Detect which cell encompasses the target text, then output its [x, y] center coordinate. 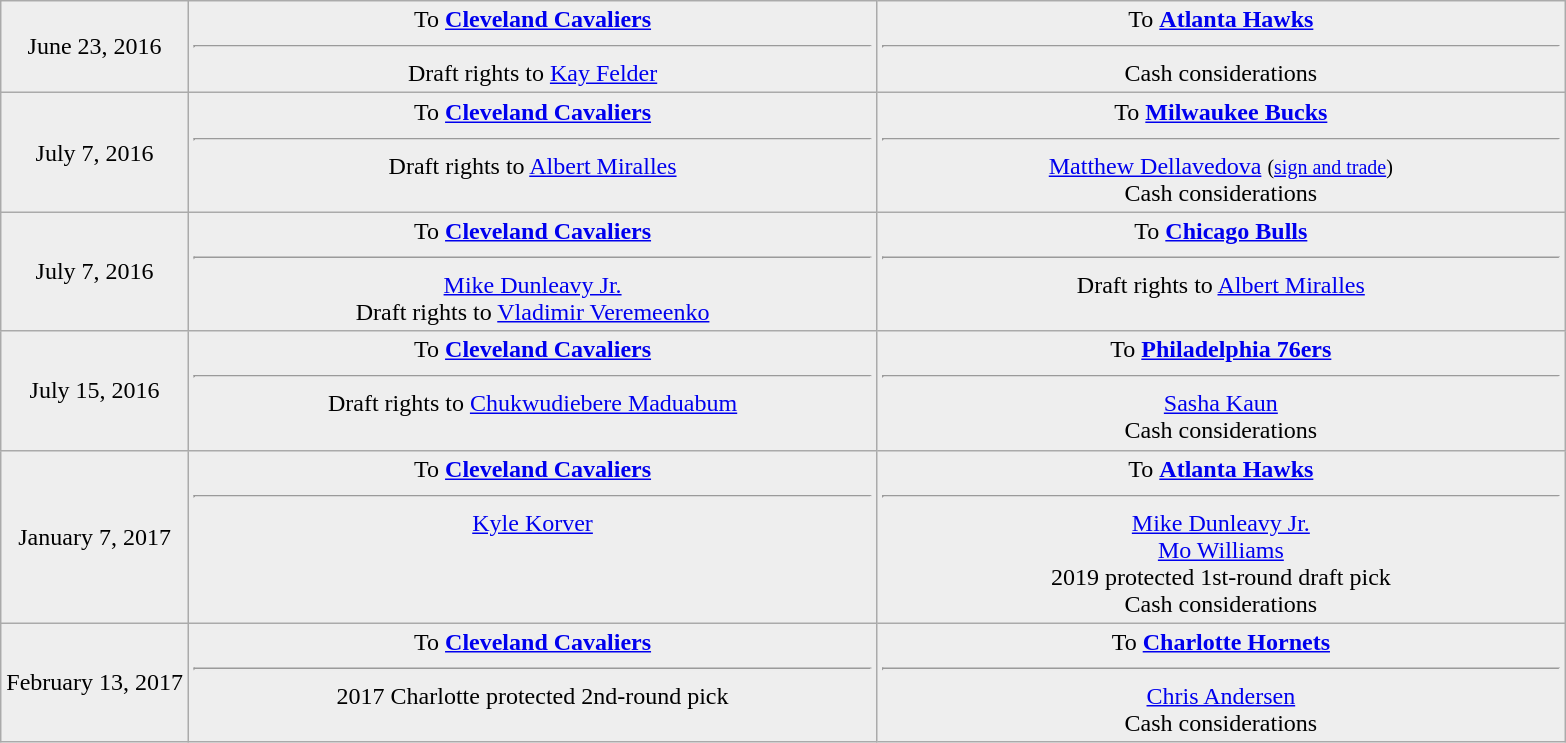
To Milwaukee BucksMatthew Dellavedova (sign and trade) Cash considerations [1221, 152]
To Cleveland CavaliersDraft rights to Chukwudiebere Maduabum [532, 390]
July 15, 2016 [95, 390]
To Cleveland CavaliersDraft rights to Kay Felder [532, 47]
To Philadelphia 76ersSasha KaunCash considerations [1221, 390]
February 13, 2017 [95, 682]
To Atlanta HawksMike Dunleavy Jr.Mo Williams2019 protected 1st-round draft pickCash considerations [1221, 536]
June 23, 2016 [95, 47]
To Cleveland CavaliersKyle Korver [532, 536]
To Cleveland Cavaliers2017 Charlotte protected 2nd-round pick [532, 682]
To Atlanta HawksCash considerations [1221, 47]
To Cleveland CavaliersMike Dunleavy Jr.Draft rights to Vladimir Veremeenko [532, 272]
January 7, 2017 [95, 536]
To Cleveland CavaliersDraft rights to Albert Miralles [532, 152]
To Chicago BullsDraft rights to Albert Miralles [1221, 272]
To Charlotte HornetsChris AndersenCash considerations [1221, 682]
